Find where the given text appears and provide that cell's center as [X, Y] coordinate. 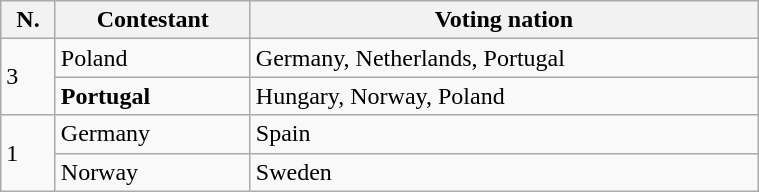
Norway [152, 172]
Germany [152, 134]
Germany, Netherlands, Portugal [504, 58]
Portugal [152, 96]
1 [28, 153]
Contestant [152, 20]
Poland [152, 58]
Spain [504, 134]
Voting nation [504, 20]
Sweden [504, 172]
N. [28, 20]
3 [28, 77]
Hungary, Norway, Poland [504, 96]
